Output the (x, y) coordinate of the center of the cell containing the given text.  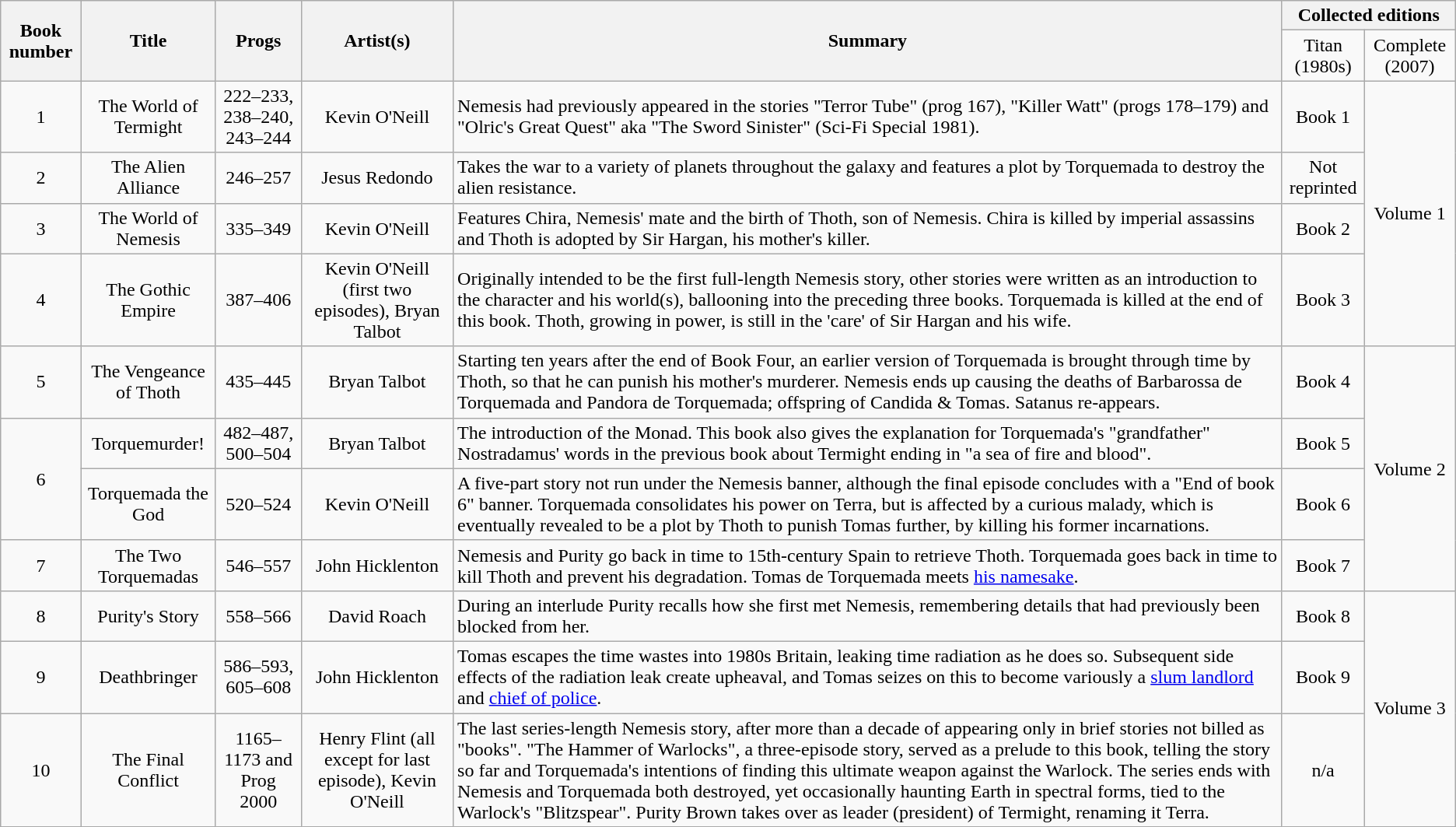
6 (40, 479)
7 (40, 565)
Book 9 (1323, 677)
222–233, 238–240, 243–244 (258, 117)
n/a (1323, 769)
Book 6 (1323, 504)
4 (40, 300)
Book 8 (1323, 616)
482–487, 500–504 (258, 443)
The World of Nemesis (148, 229)
Book 2 (1323, 229)
10 (40, 769)
246–257 (258, 177)
335–349 (258, 229)
Book 5 (1323, 443)
5 (40, 382)
387–406 (258, 300)
546–557 (258, 565)
9 (40, 677)
Collected editions (1369, 16)
8 (40, 616)
3 (40, 229)
Book 3 (1323, 300)
Artist(s) (376, 40)
435–445 (258, 382)
The Two Torquemadas (148, 565)
Volume 3 (1409, 708)
The World of Termight (148, 117)
Book 7 (1323, 565)
Titan (1980s) (1323, 56)
Complete (2007) (1409, 56)
Jesus Redondo (376, 177)
Title (148, 40)
Book number (40, 40)
Deathbringer (148, 677)
The Vengeance of Thoth (148, 382)
1 (40, 117)
Volume 1 (1409, 213)
The Final Conflict (148, 769)
Henry Flint (all except for last episode), Kevin O'Neill (376, 769)
Progs (258, 40)
The Gothic Empire (148, 300)
The Alien Alliance (148, 177)
Not reprinted (1323, 177)
David Roach (376, 616)
586–593, 605–608 (258, 677)
Book 1 (1323, 117)
1165–1173 and Prog 2000 (258, 769)
During an interlude Purity recalls how she first met Nemesis, remembering details that had previously been blocked from her. (868, 616)
Book 4 (1323, 382)
Volume 2 (1409, 468)
Summary (868, 40)
Kevin O'Neill (first two episodes), Bryan Talbot (376, 300)
Torquemurder! (148, 443)
558–566 (258, 616)
Torquemada the God (148, 504)
Purity's Story (148, 616)
2 (40, 177)
520–524 (258, 504)
Takes the war to a variety of planets throughout the galaxy and features a plot by Torquemada to destroy the alien resistance. (868, 177)
